Extract the [X, Y] coordinate from the center of the cell holding the provided text.  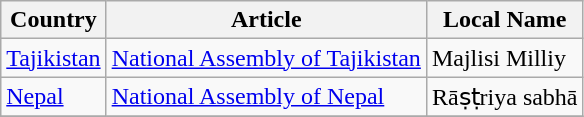
Rāṣṭriya sabhā [504, 97]
National Assembly of Nepal [266, 97]
Local Name [504, 20]
National Assembly of Tajikistan [266, 58]
Nepal [54, 97]
Tajikistan [54, 58]
Article [266, 20]
Country [54, 20]
Majlisi Milliy [504, 58]
